Find where the given text appears and provide that cell's center as (X, Y) coordinate. 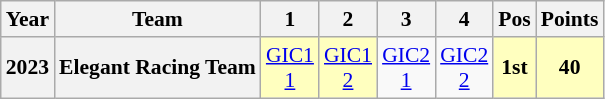
1st (514, 68)
GIC11 (290, 68)
2 (348, 19)
Elegant Racing Team (158, 68)
1 (290, 19)
GIC12 (348, 68)
3 (406, 19)
GIC21 (406, 68)
Team (158, 19)
40 (570, 68)
GIC22 (464, 68)
Year (28, 19)
Pos (514, 19)
Points (570, 19)
2023 (28, 68)
4 (464, 19)
